Pinpoint the cell where the given text exists, returning its (x, y) midpoint coordinate. 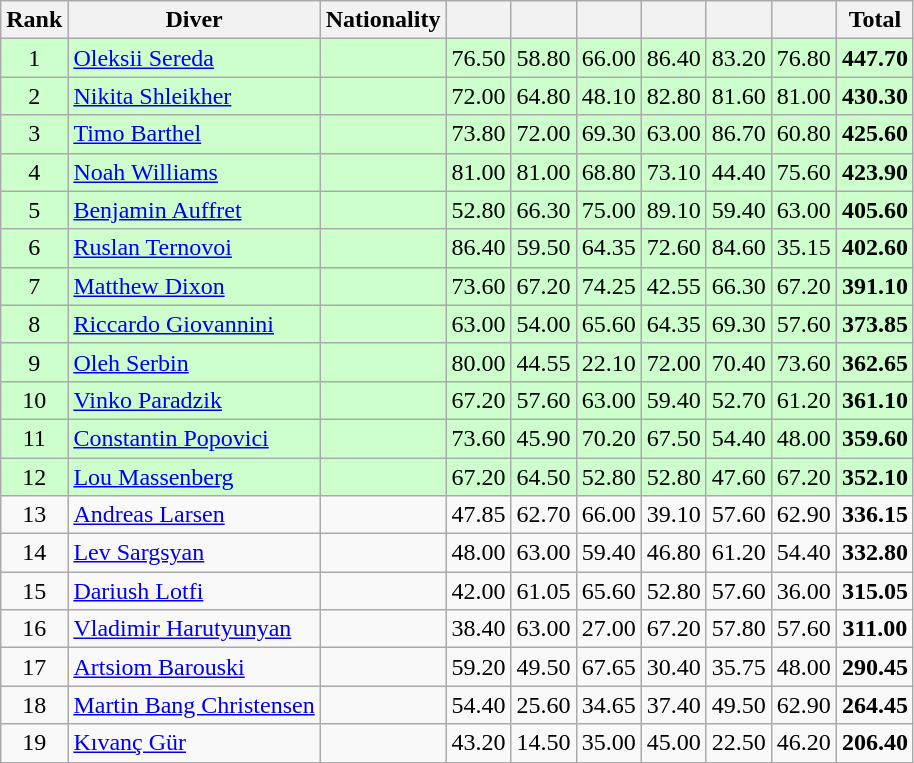
39.10 (674, 515)
34.65 (608, 705)
60.80 (804, 134)
75.60 (804, 172)
Noah Williams (194, 172)
423.90 (874, 172)
9 (34, 362)
76.80 (804, 58)
332.80 (874, 553)
Nationality (383, 20)
12 (34, 477)
Dariush Lotfi (194, 591)
54.00 (544, 324)
391.10 (874, 286)
73.10 (674, 172)
35.00 (608, 743)
48.10 (608, 96)
46.20 (804, 743)
44.55 (544, 362)
10 (34, 400)
67.65 (608, 667)
14 (34, 553)
19 (34, 743)
35.75 (738, 667)
70.40 (738, 362)
Lev Sargsyan (194, 553)
80.00 (478, 362)
7 (34, 286)
86.70 (738, 134)
22.10 (608, 362)
402.60 (874, 248)
13 (34, 515)
Artsiom Barouski (194, 667)
Diver (194, 20)
45.90 (544, 438)
76.50 (478, 58)
36.00 (804, 591)
Oleksii Sereda (194, 58)
359.60 (874, 438)
311.00 (874, 629)
264.45 (874, 705)
16 (34, 629)
89.10 (674, 210)
84.60 (738, 248)
430.30 (874, 96)
447.70 (874, 58)
Lou Massenberg (194, 477)
373.85 (874, 324)
67.50 (674, 438)
44.40 (738, 172)
Oleh Serbin (194, 362)
62.70 (544, 515)
Nikita Shleikher (194, 96)
17 (34, 667)
37.40 (674, 705)
14.50 (544, 743)
8 (34, 324)
Ruslan Ternovoi (194, 248)
4 (34, 172)
75.00 (608, 210)
315.05 (874, 591)
68.80 (608, 172)
83.20 (738, 58)
362.65 (874, 362)
18 (34, 705)
72.60 (674, 248)
70.20 (608, 438)
38.40 (478, 629)
59.50 (544, 248)
290.45 (874, 667)
Constantin Popovici (194, 438)
Vinko Paradzik (194, 400)
425.60 (874, 134)
82.80 (674, 96)
64.50 (544, 477)
42.00 (478, 591)
27.00 (608, 629)
58.80 (544, 58)
42.55 (674, 286)
15 (34, 591)
47.85 (478, 515)
64.80 (544, 96)
1 (34, 58)
45.00 (674, 743)
Vladimir Harutyunyan (194, 629)
59.20 (478, 667)
5 (34, 210)
Andreas Larsen (194, 515)
361.10 (874, 400)
405.60 (874, 210)
Timo Barthel (194, 134)
336.15 (874, 515)
Rank (34, 20)
206.40 (874, 743)
81.60 (738, 96)
73.80 (478, 134)
47.60 (738, 477)
Matthew Dixon (194, 286)
Total (874, 20)
35.15 (804, 248)
Kıvanç Gür (194, 743)
3 (34, 134)
25.60 (544, 705)
352.10 (874, 477)
30.40 (674, 667)
2 (34, 96)
74.25 (608, 286)
43.20 (478, 743)
Benjamin Auffret (194, 210)
61.05 (544, 591)
22.50 (738, 743)
52.70 (738, 400)
46.80 (674, 553)
Martin Bang Christensen (194, 705)
Riccardo Giovannini (194, 324)
6 (34, 248)
11 (34, 438)
57.80 (738, 629)
